Detect which cell encompasses the target text, then output its [x, y] center coordinate. 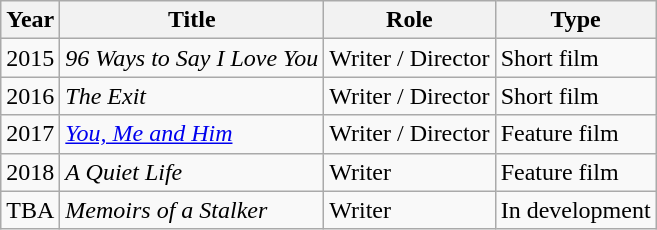
96 Ways to Say I Love You [192, 58]
Year [30, 20]
TBA [30, 210]
Role [410, 20]
2015 [30, 58]
2016 [30, 96]
The Exit [192, 96]
In development [576, 210]
You, Me and Him [192, 134]
2017 [30, 134]
Memoirs of a Stalker [192, 210]
Type [576, 20]
2018 [30, 172]
A Quiet Life [192, 172]
Title [192, 20]
